For the text-containing cell, return its midpoint in (x, y) coordinate format. 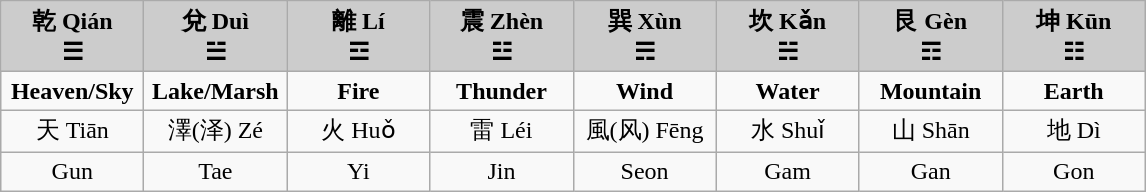
水 Shuǐ (788, 132)
山 Shān (930, 132)
巽 Xùn☴ (644, 36)
Mountain (930, 91)
Wind (644, 91)
Gun (72, 171)
Tae (216, 171)
雷 Léi (502, 132)
Thunder (502, 91)
Heaven/Sky (72, 91)
兌 Duì☱ (216, 36)
Water (788, 91)
Fire (358, 91)
Jin (502, 171)
地 Dì (1074, 132)
坎 Kǎn☵ (788, 36)
Gan (930, 171)
Gam (788, 171)
艮 Gèn☶ (930, 36)
澤(泽) Zé (216, 132)
Earth (1074, 91)
坤 Kūn☷ (1074, 36)
Yi (358, 171)
Lake/Marsh (216, 91)
天 Tiān (72, 132)
Gon (1074, 171)
風(风) Fēng (644, 132)
火 Huǒ (358, 132)
乾 Qián☰ (72, 36)
離 Lí☲ (358, 36)
Seon (644, 171)
震 Zhèn☳ (502, 36)
